Provide the [x, y] coordinate of the cell's center where the given text is located.  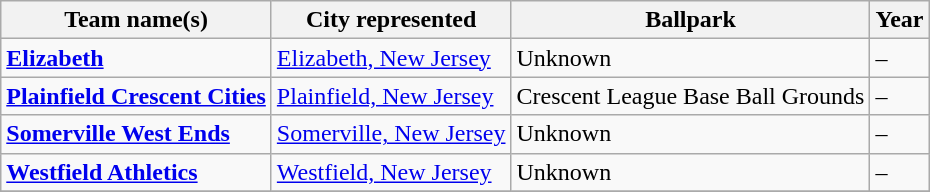
Plainfield Crescent Cities [136, 96]
Ballpark [690, 20]
Westfield Athletics [136, 172]
Plainfield, New Jersey [391, 96]
Westfield, New Jersey [391, 172]
Somerville, New Jersey [391, 134]
Elizabeth, New Jersey [391, 58]
City represented [391, 20]
Crescent League Base Ball Grounds [690, 96]
Elizabeth [136, 58]
Team name(s) [136, 20]
Year [900, 20]
Somerville West Ends [136, 134]
